Return [x, y] of the center of cell containing provided text 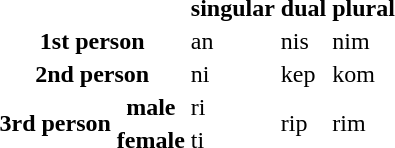
ri [232, 107]
kep [303, 74]
an [232, 41]
male [150, 107]
ni [232, 74]
nis [303, 41]
